Identify which cell holds the provided text, then report its [X, Y] central coordinate. 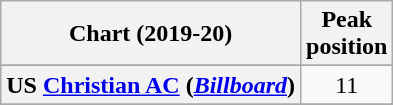
11 [347, 85]
Chart (2019-20) [151, 34]
US Christian AC (Billboard) [151, 85]
Peak position [347, 34]
